Identify which cell holds the provided text, then report its (x, y) central coordinate. 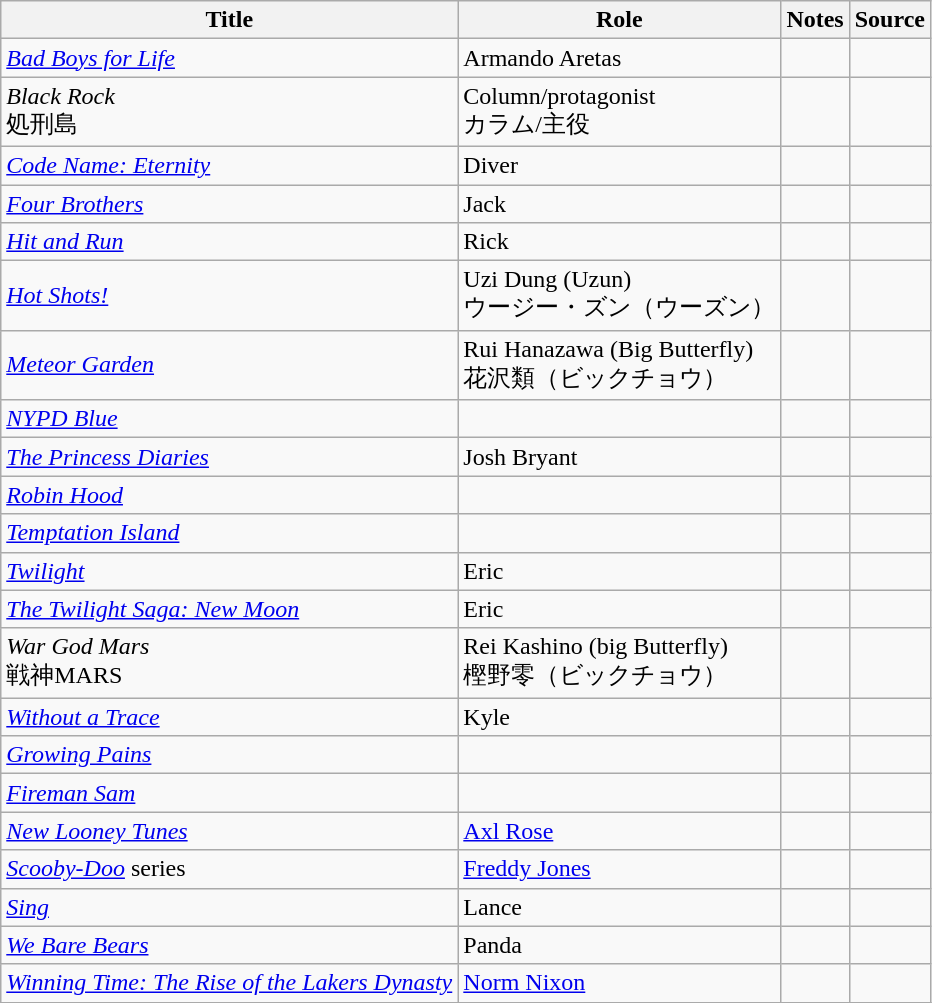
Panda (620, 945)
NYPD Blue (230, 419)
Axl Rose (620, 831)
Scooby-Doo series (230, 869)
Without a Trace (230, 717)
Jack (620, 203)
Winning Time: The Rise of the Lakers Dynasty (230, 983)
Rick (620, 242)
Rui Hanazawa (Big Butterfly)花沢類（ビックチョウ） (620, 365)
Notes (815, 20)
Sing (230, 907)
Growing Pains (230, 755)
Source (890, 20)
Column/protagonistカラム/主役 (620, 112)
Four Brothers (230, 203)
Norm Nixon (620, 983)
Meteor Garden (230, 365)
Title (230, 20)
We Bare Bears (230, 945)
The Twilight Saga: New Moon (230, 609)
Diver (620, 165)
Kyle (620, 717)
Lance (620, 907)
New Looney Tunes (230, 831)
Uzi Dung (Uzun)ウージー・ズン（ウーズン） (620, 296)
Role (620, 20)
Freddy Jones (620, 869)
Bad Boys for Life (230, 58)
Temptation Island (230, 533)
Hot Shots! (230, 296)
Hit and Run (230, 242)
Code Name: Eternity (230, 165)
Armando Aretas (620, 58)
Rei Kashino (big Butterfly)樫野零（ビックチョウ） (620, 663)
Robin Hood (230, 495)
The Princess Diaries (230, 457)
Twilight (230, 571)
Black Rock処刑島 (230, 112)
Fireman Sam (230, 793)
Josh Bryant (620, 457)
War God Mars戦神MARS (230, 663)
